Search for the cell housing the specified text and yield its [x, y] center coordinate. 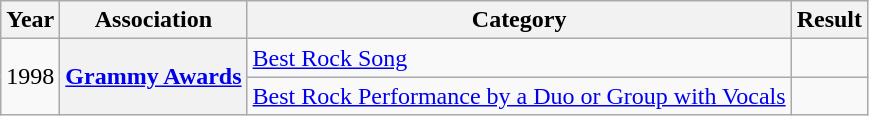
Year [30, 20]
Association [154, 20]
Best Rock Song [519, 58]
Grammy Awards [154, 77]
Category [519, 20]
Result [829, 20]
1998 [30, 77]
Best Rock Performance by a Duo or Group with Vocals [519, 96]
